Output the [X, Y] coordinate of the center of the cell containing the given text.  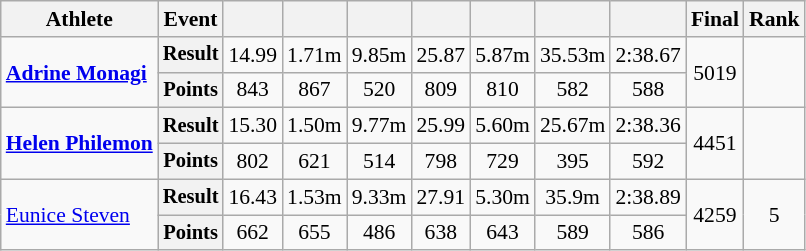
25.99 [440, 126]
486 [380, 233]
589 [572, 233]
4451 [715, 144]
810 [502, 90]
867 [314, 90]
729 [502, 162]
5019 [715, 72]
Final [715, 19]
5 [774, 214]
662 [252, 233]
655 [314, 233]
5.60m [502, 126]
798 [440, 162]
5.30m [502, 197]
2:38.36 [648, 126]
9.77m [380, 126]
2:38.89 [648, 197]
588 [648, 90]
638 [440, 233]
5.87m [502, 55]
843 [252, 90]
621 [314, 162]
Adrine Monagi [80, 72]
809 [440, 90]
1.71m [314, 55]
802 [252, 162]
14.99 [252, 55]
1.53m [314, 197]
2:38.67 [648, 55]
514 [380, 162]
Eunice Steven [80, 214]
4259 [715, 214]
9.33m [380, 197]
16.43 [252, 197]
592 [648, 162]
35.53m [572, 55]
25.87 [440, 55]
395 [572, 162]
25.67m [572, 126]
643 [502, 233]
27.91 [440, 197]
586 [648, 233]
582 [572, 90]
Rank [774, 19]
9.85m [380, 55]
520 [380, 90]
Athlete [80, 19]
Helen Philemon [80, 144]
1.50m [314, 126]
35.9m [572, 197]
15.30 [252, 126]
Event [191, 19]
